Pinpoint the cell where the given text exists, returning its [X, Y] midpoint coordinate. 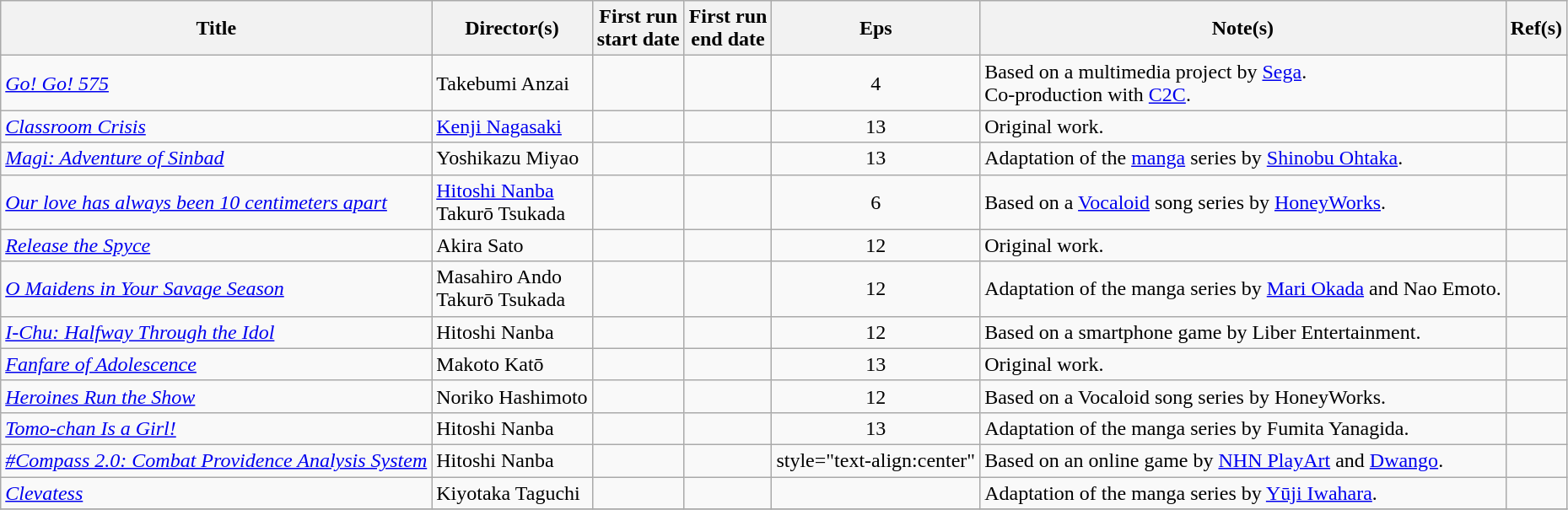
Takebumi Anzai [512, 83]
Director(s) [512, 29]
Based on a multimedia project by Sega.Co-production with C2C. [1243, 83]
Eps [876, 29]
Kenji Nagasaki [512, 126]
Classroom Crisis [216, 126]
6 [876, 202]
#Compass 2.0: Combat Providence Analysis System [216, 460]
Adaptation of the manga series by Shinobu Ohtaka. [1243, 158]
Based on a smartphone game by Liber Entertainment. [1243, 332]
Based on an online game by NHN PlayArt and Dwango. [1243, 460]
Magi: Adventure of Sinbad [216, 158]
Adaptation of the manga series by Yūji Iwahara. [1243, 493]
First runstart date [638, 29]
Makoto Katō [512, 364]
Title [216, 29]
Masahiro AndoTakurō Tsukada [512, 288]
Fanfare of Adolescence [216, 364]
I-Chu: Halfway Through the Idol [216, 332]
Adaptation of the manga series by Mari Okada and Nao Emoto. [1243, 288]
O Maidens in Your Savage Season [216, 288]
Akira Sato [512, 245]
4 [876, 83]
Heroines Run the Show [216, 396]
Go! Go! 575 [216, 83]
Kiyotaka Taguchi [512, 493]
Ref(s) [1536, 29]
Tomo-chan Is a Girl! [216, 428]
Note(s) [1243, 29]
Our love has always been 10 centimeters apart [216, 202]
First runend date [728, 29]
Clevatess [216, 493]
Noriko Hashimoto [512, 396]
style="text-align:center" [876, 460]
Release the Spyce [216, 245]
Hitoshi NanbaTakurō Tsukada [512, 202]
Yoshikazu Miyao [512, 158]
Adaptation of the manga series by Fumita Yanagida. [1243, 428]
